Locate the cell with the specified text and output its (x, y) center coordinate. 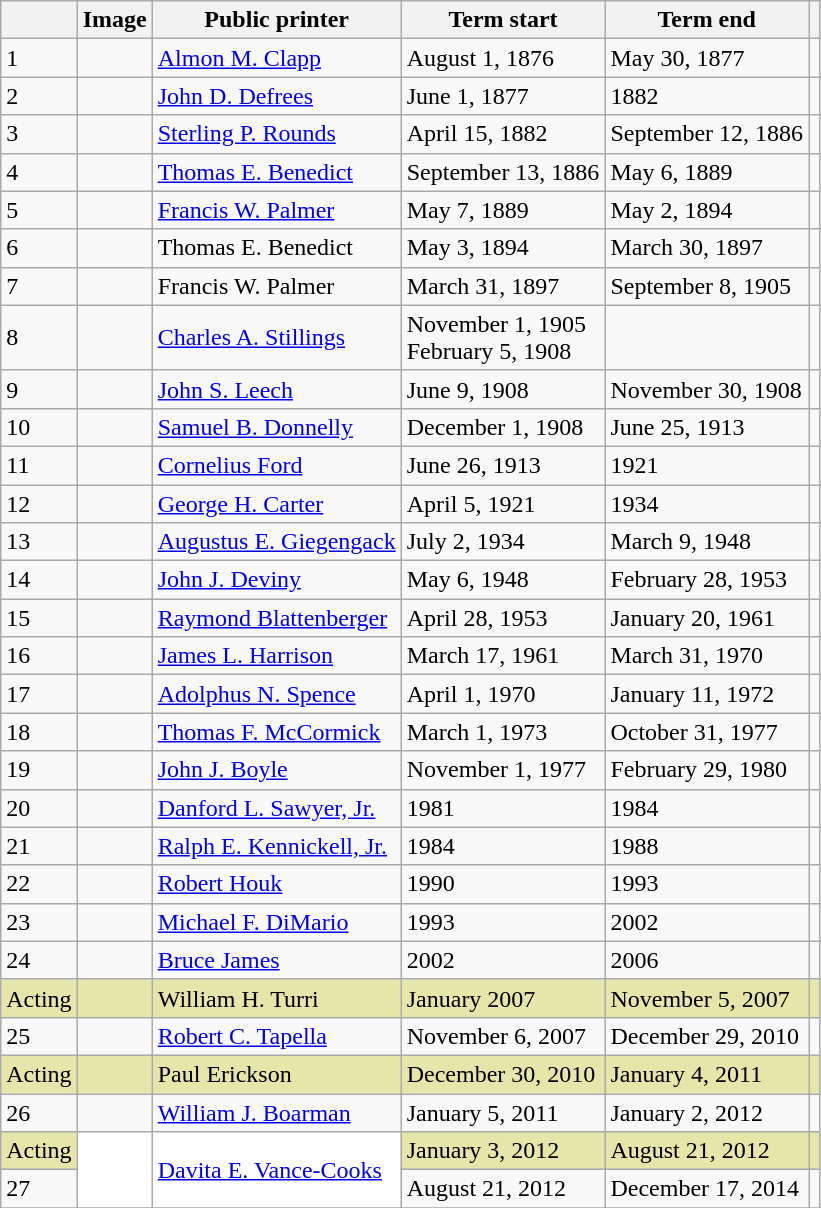
Davita E. Vance-Cooks (276, 1170)
Term end (707, 20)
26 (39, 1113)
January 2, 2012 (707, 1113)
August 1, 1876 (503, 58)
March 30, 1897 (707, 248)
23 (39, 922)
Thomas F. McCormick (276, 732)
7 (39, 286)
22 (39, 884)
1981 (503, 808)
Charles A. Stillings (276, 338)
John J. Deviny (276, 580)
February 29, 1980 (707, 770)
May 7, 1889 (503, 210)
William H. Turri (276, 998)
Adolphus N. Spence (276, 694)
Almon M. Clapp (276, 58)
21 (39, 846)
June 9, 1908 (503, 389)
1990 (503, 884)
Robert C. Tapella (276, 1036)
13 (39, 542)
24 (39, 960)
April 28, 1953 (503, 618)
November 1, 1905February 5, 1908 (503, 338)
November 30, 1908 (707, 389)
March 31, 1897 (503, 286)
John S. Leech (276, 389)
25 (39, 1036)
September 13, 1886 (503, 172)
February 28, 1953 (707, 580)
May 3, 1894 (503, 248)
10 (39, 427)
September 12, 1886 (707, 134)
June 25, 1913 (707, 427)
5 (39, 210)
May 30, 1877 (707, 58)
September 8, 1905 (707, 286)
16 (39, 656)
4 (39, 172)
19 (39, 770)
Samuel B. Donnelly (276, 427)
Term start (503, 20)
November 1, 1977 (503, 770)
11 (39, 465)
John J. Boyle (276, 770)
December 29, 2010 (707, 1036)
27 (39, 1189)
12 (39, 503)
April 15, 1882 (503, 134)
20 (39, 808)
March 31, 1970 (707, 656)
James L. Harrison (276, 656)
December 1, 1908 (503, 427)
March 1, 1973 (503, 732)
Paul Erickson (276, 1074)
1988 (707, 846)
January 2007 (503, 998)
Ralph E. Kennickell, Jr. (276, 846)
January 4, 2011 (707, 1074)
January 20, 1961 (707, 618)
November 5, 2007 (707, 998)
15 (39, 618)
1921 (707, 465)
April 5, 1921 (503, 503)
June 26, 1913 (503, 465)
January 11, 1972 (707, 694)
July 2, 1934 (503, 542)
1934 (707, 503)
June 1, 1877 (503, 96)
14 (39, 580)
1882 (707, 96)
March 17, 1961 (503, 656)
May 6, 1889 (707, 172)
Bruce James (276, 960)
6 (39, 248)
Cornelius Ford (276, 465)
John D. Defrees (276, 96)
May 6, 1948 (503, 580)
17 (39, 694)
Raymond Blattenberger (276, 618)
Danford L. Sawyer, Jr. (276, 808)
Sterling P. Rounds (276, 134)
Augustus E. Giegengack (276, 542)
May 2, 1894 (707, 210)
Michael F. DiMario (276, 922)
George H. Carter (276, 503)
April 1, 1970 (503, 694)
1 (39, 58)
8 (39, 338)
October 31, 1977 (707, 732)
January 5, 2011 (503, 1113)
January 3, 2012 (503, 1151)
December 30, 2010 (503, 1074)
18 (39, 732)
November 6, 2007 (503, 1036)
3 (39, 134)
William J. Boarman (276, 1113)
Public printer (276, 20)
December 17, 2014 (707, 1189)
March 9, 1948 (707, 542)
9 (39, 389)
2 (39, 96)
Image (114, 20)
2006 (707, 960)
Robert Houk (276, 884)
